Output the (X, Y) coordinate of the center of the cell containing the given text.  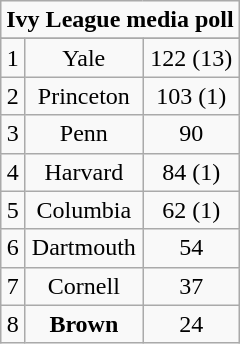
24 (191, 324)
62 (1) (191, 210)
84 (1) (191, 172)
Cornell (84, 286)
Penn (84, 134)
Princeton (84, 96)
Dartmouth (84, 248)
Harvard (84, 172)
90 (191, 134)
37 (191, 286)
103 (1) (191, 96)
2 (13, 96)
Brown (84, 324)
Yale (84, 58)
5 (13, 210)
Ivy League media poll (120, 20)
122 (13) (191, 58)
54 (191, 248)
4 (13, 172)
8 (13, 324)
3 (13, 134)
6 (13, 248)
7 (13, 286)
1 (13, 58)
Columbia (84, 210)
